From the cell containing the given text, extract its center point as [x, y] coordinate. 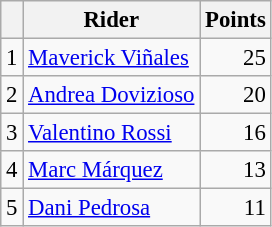
3 [12, 133]
Marc Márquez [112, 170]
Dani Pedrosa [112, 208]
11 [236, 208]
2 [12, 95]
Maverick Viñales [112, 58]
Valentino Rossi [112, 133]
20 [236, 95]
5 [12, 208]
Rider [112, 20]
13 [236, 170]
1 [12, 58]
4 [12, 170]
Points [236, 20]
16 [236, 133]
25 [236, 58]
Andrea Dovizioso [112, 95]
